Capture the cell that displays the provided text and extract its (x, y) central coordinate. 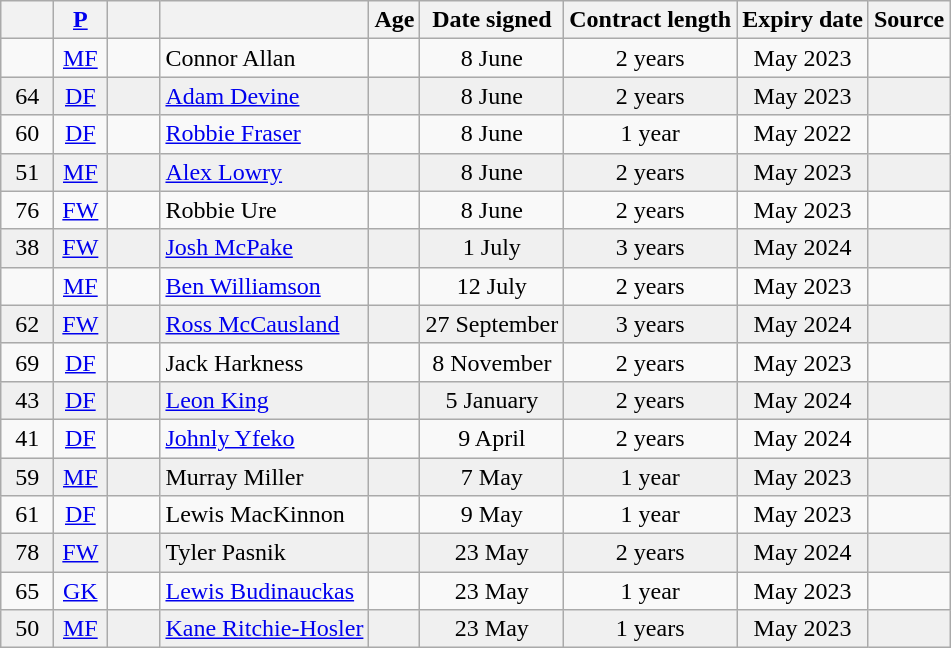
9 May (492, 515)
65 (28, 591)
59 (28, 477)
76 (28, 210)
5 January (492, 400)
Expiry date (803, 20)
Date signed (492, 20)
64 (28, 96)
43 (28, 400)
Kane Ritchie-Hosler (264, 629)
78 (28, 553)
1 July (492, 248)
12 July (492, 286)
9 April (492, 438)
Source (908, 20)
1 years (650, 629)
May 2022 (803, 134)
Robbie Ure (264, 210)
50 (28, 629)
61 (28, 515)
38 (28, 248)
51 (28, 172)
Tyler Pasnik (264, 553)
Lewis Budinauckas (264, 591)
GK (80, 591)
Johnly Yfeko (264, 438)
P (80, 20)
Jack Harkness (264, 362)
Adam Devine (264, 96)
41 (28, 438)
Ross McCausland (264, 324)
Josh McPake (264, 248)
Lewis MacKinnon (264, 515)
Leon King (264, 400)
7 May (492, 477)
Contract length (650, 20)
62 (28, 324)
Alex Lowry (264, 172)
Connor Allan (264, 58)
Age (394, 20)
8 November (492, 362)
Robbie Fraser (264, 134)
27 September (492, 324)
69 (28, 362)
Ben Williamson (264, 286)
Murray Miller (264, 477)
60 (28, 134)
